Search for the cell housing the specified text and yield its [X, Y] center coordinate. 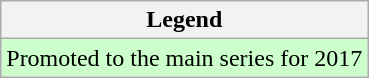
Legend [184, 20]
Promoted to the main series for 2017 [184, 58]
